Pinpoint the cell where the given text exists, returning its (X, Y) midpoint coordinate. 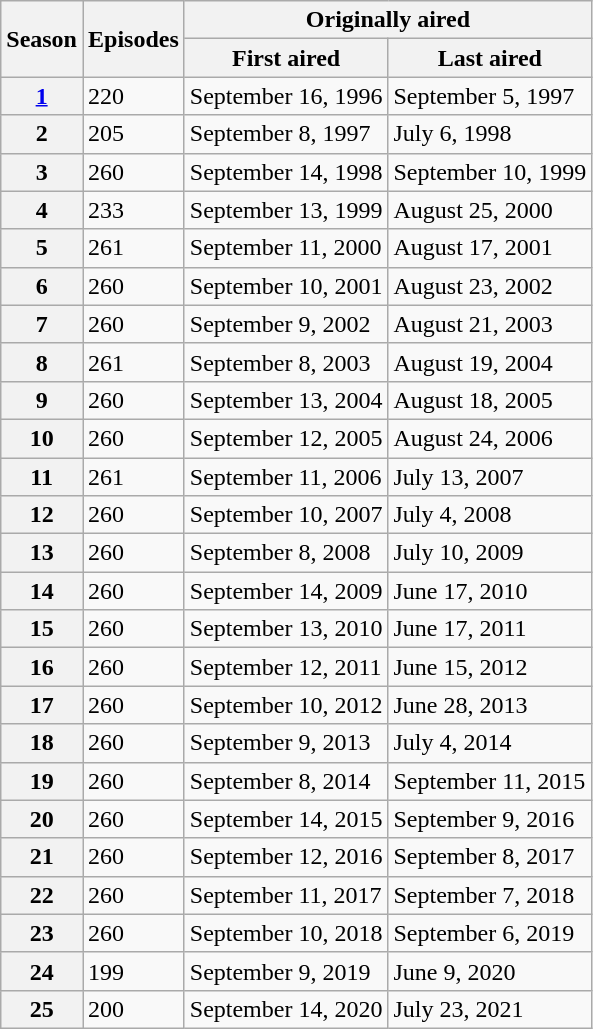
10 (42, 438)
September 11, 2000 (286, 248)
200 (133, 1009)
5 (42, 248)
11 (42, 477)
August 17, 2001 (490, 248)
September 9, 2002 (286, 324)
June 9, 2020 (490, 971)
7 (42, 324)
205 (133, 134)
1 (42, 96)
September 10, 2018 (286, 933)
September 13, 2004 (286, 400)
September 14, 2015 (286, 819)
21 (42, 857)
September 6, 2019 (490, 933)
14 (42, 591)
19 (42, 781)
September 8, 2008 (286, 553)
September 5, 1997 (490, 96)
16 (42, 667)
2 (42, 134)
August 25, 2000 (490, 210)
September 14, 1998 (286, 172)
First aired (286, 58)
August 21, 2003 (490, 324)
September 10, 2001 (286, 286)
Season (42, 39)
September 9, 2016 (490, 819)
August 18, 2005 (490, 400)
August 23, 2002 (490, 286)
Originally aired (388, 20)
June 17, 2010 (490, 591)
September 7, 2018 (490, 895)
September 8, 1997 (286, 134)
Last aired (490, 58)
18 (42, 743)
199 (133, 971)
September 9, 2013 (286, 743)
22 (42, 895)
24 (42, 971)
July 4, 2008 (490, 515)
220 (133, 96)
September 14, 2020 (286, 1009)
9 (42, 400)
September 8, 2017 (490, 857)
6 (42, 286)
233 (133, 210)
September 11, 2006 (286, 477)
3 (42, 172)
September 8, 2014 (286, 781)
July 10, 2009 (490, 553)
September 16, 1996 (286, 96)
August 19, 2004 (490, 362)
July 23, 2021 (490, 1009)
13 (42, 553)
September 9, 2019 (286, 971)
July 13, 2007 (490, 477)
20 (42, 819)
September 12, 2016 (286, 857)
8 (42, 362)
June 17, 2011 (490, 629)
25 (42, 1009)
September 10, 2012 (286, 705)
Episodes (133, 39)
September 11, 2017 (286, 895)
September 11, 2015 (490, 781)
September 13, 2010 (286, 629)
23 (42, 933)
June 15, 2012 (490, 667)
September 14, 2009 (286, 591)
July 6, 1998 (490, 134)
September 10, 1999 (490, 172)
September 12, 2005 (286, 438)
15 (42, 629)
17 (42, 705)
September 10, 2007 (286, 515)
4 (42, 210)
12 (42, 515)
September 12, 2011 (286, 667)
July 4, 2014 (490, 743)
September 13, 1999 (286, 210)
June 28, 2013 (490, 705)
August 24, 2006 (490, 438)
September 8, 2003 (286, 362)
